Pinpoint the cell where the given text exists, returning its [X, Y] midpoint coordinate. 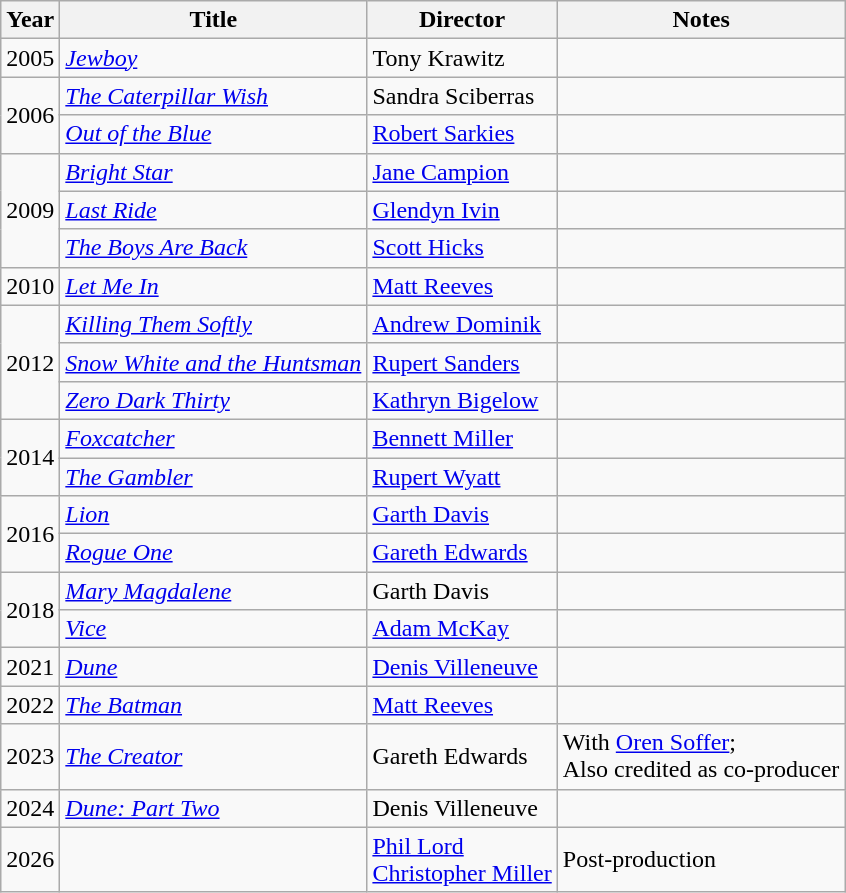
2016 [30, 534]
Notes [701, 20]
Last Ride [214, 210]
Bright Star [214, 172]
Phil LordChristopher Miller [462, 860]
2021 [30, 667]
The Creator [214, 756]
Lion [214, 515]
Post-production [701, 860]
2022 [30, 705]
Glendyn Ivin [462, 210]
Dune [214, 667]
2024 [30, 808]
Killing Them Softly [214, 324]
Robert Sarkies [462, 134]
2012 [30, 362]
Zero Dark Thirty [214, 400]
Snow White and the Huntsman [214, 362]
Jane Campion [462, 172]
Out of the Blue [214, 134]
With Oren Soffer;Also credited as co-producer [701, 756]
Title [214, 20]
Scott Hicks [462, 248]
Jewboy [214, 58]
2006 [30, 115]
Dune: Part Two [214, 808]
Mary Magdalene [214, 591]
Kathryn Bigelow [462, 400]
2018 [30, 610]
Foxcatcher [214, 438]
Let Me In [214, 286]
Adam McKay [462, 629]
2009 [30, 210]
Andrew Dominik [462, 324]
2005 [30, 58]
Bennett Miller [462, 438]
The Batman [214, 705]
2026 [30, 860]
Rogue One [214, 553]
The Caterpillar Wish [214, 96]
Year [30, 20]
Director [462, 20]
Sandra Sciberras [462, 96]
Rupert Sanders [462, 362]
The Boys Are Back [214, 248]
Vice [214, 629]
2010 [30, 286]
Rupert Wyatt [462, 477]
The Gambler [214, 477]
Tony Krawitz [462, 58]
2023 [30, 756]
2014 [30, 457]
